For the text-containing cell, return its midpoint in [X, Y] coordinate format. 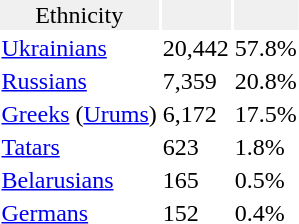
165 [196, 180]
57.8% [266, 48]
623 [196, 147]
20,442 [196, 48]
Tatars [79, 147]
17.5% [266, 114]
1.8% [266, 147]
Ethnicity [79, 15]
Greeks (Urums) [79, 114]
7,359 [196, 81]
Belarusians [79, 180]
20.8% [266, 81]
Russians [79, 81]
6,172 [196, 114]
0.5% [266, 180]
Ukrainians [79, 48]
